Capture the cell that displays the provided text and extract its [x, y] central coordinate. 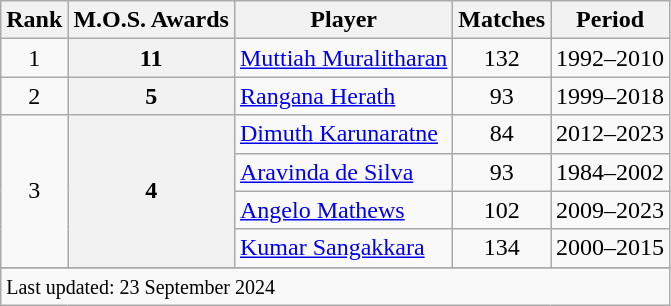
134 [502, 248]
132 [502, 58]
M.O.S. Awards [152, 20]
4 [152, 191]
1 [34, 58]
11 [152, 58]
84 [502, 134]
3 [34, 191]
1984–2002 [610, 172]
102 [502, 210]
1992–2010 [610, 58]
Muttiah Muralitharan [343, 58]
Rank [34, 20]
Angelo Mathews [343, 210]
Aravinda de Silva [343, 172]
2009–2023 [610, 210]
2000–2015 [610, 248]
Last updated: 23 September 2024 [336, 286]
Kumar Sangakkara [343, 248]
Player [343, 20]
2 [34, 96]
Period [610, 20]
1999–2018 [610, 96]
Dimuth Karunaratne [343, 134]
Matches [502, 20]
5 [152, 96]
Rangana Herath [343, 96]
2012–2023 [610, 134]
